Scan for the cell matching the given text and deliver its [X, Y] coordinate at center. 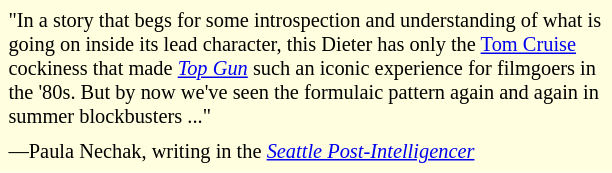
—Paula Nechak, writing in the Seattle Post-Intelligencer [306, 152]
